Provide the [X, Y] coordinate of the cell's center where the given text is located.  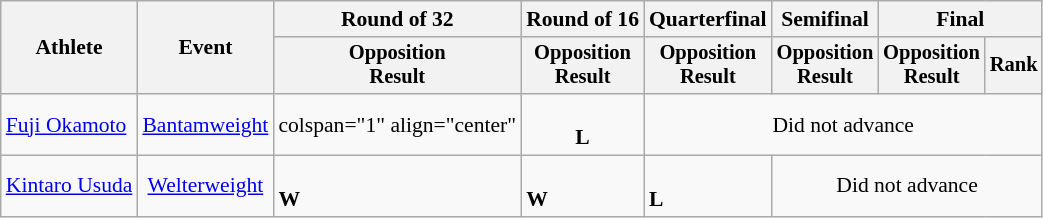
Event [205, 48]
Rank [1014, 66]
Semifinal [826, 19]
Bantamweight [205, 124]
Round of 32 [397, 19]
Quarterfinal [708, 19]
Kintaro Usuda [70, 186]
Athlete [70, 48]
Round of 16 [582, 19]
Welterweight [205, 186]
colspan="1" align="center" [397, 124]
Fuji Okamoto [70, 124]
Final [960, 19]
